Pinpoint the cell where the given text exists, returning its (X, Y) midpoint coordinate. 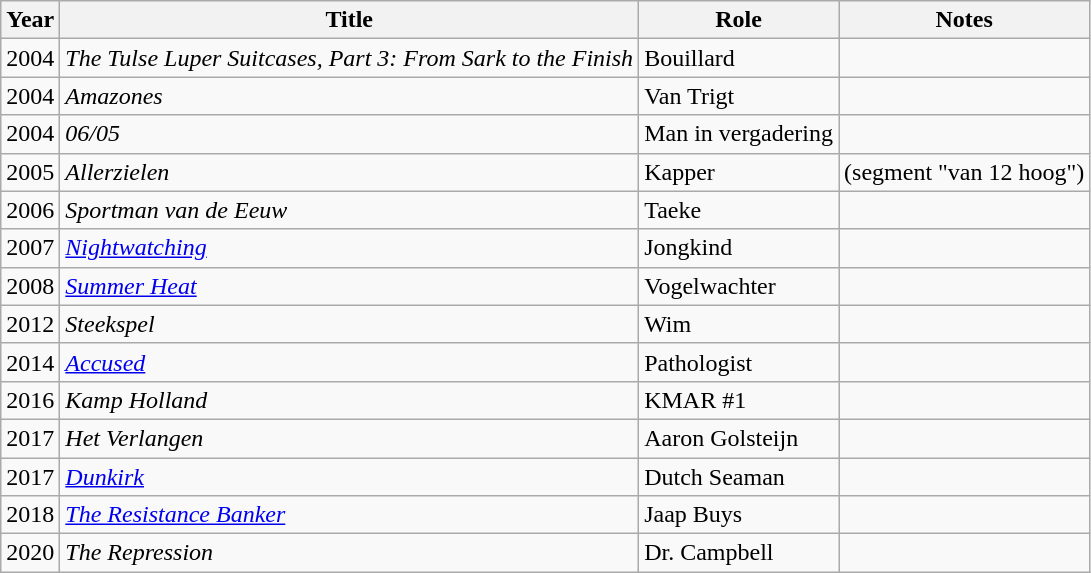
Man in vergadering (739, 134)
Amazones (350, 96)
2006 (30, 210)
2014 (30, 362)
Van Trigt (739, 96)
Title (350, 20)
2005 (30, 172)
2012 (30, 324)
Kapper (739, 172)
Jongkind (739, 248)
Steekspel (350, 324)
Wim (739, 324)
Bouillard (739, 58)
(segment "van 12 hoog") (964, 172)
06/05 (350, 134)
The Repression (350, 553)
Role (739, 20)
Sportman van de Eeuw (350, 210)
Dunkirk (350, 477)
2020 (30, 553)
Summer Heat (350, 286)
The Resistance Banker (350, 515)
Nightwatching (350, 248)
Vogelwachter (739, 286)
Notes (964, 20)
2007 (30, 248)
2018 (30, 515)
Dr. Campbell (739, 553)
2016 (30, 400)
Het Verlangen (350, 438)
The Tulse Luper Suitcases, Part 3: From Sark to the Finish (350, 58)
Pathologist (739, 362)
Year (30, 20)
Kamp Holland (350, 400)
Jaap Buys (739, 515)
KMAR #1 (739, 400)
2008 (30, 286)
Aaron Golsteijn (739, 438)
Accused (350, 362)
Dutch Seaman (739, 477)
Taeke (739, 210)
Allerzielen (350, 172)
